Scan for the cell matching the given text and deliver its [X, Y] coordinate at center. 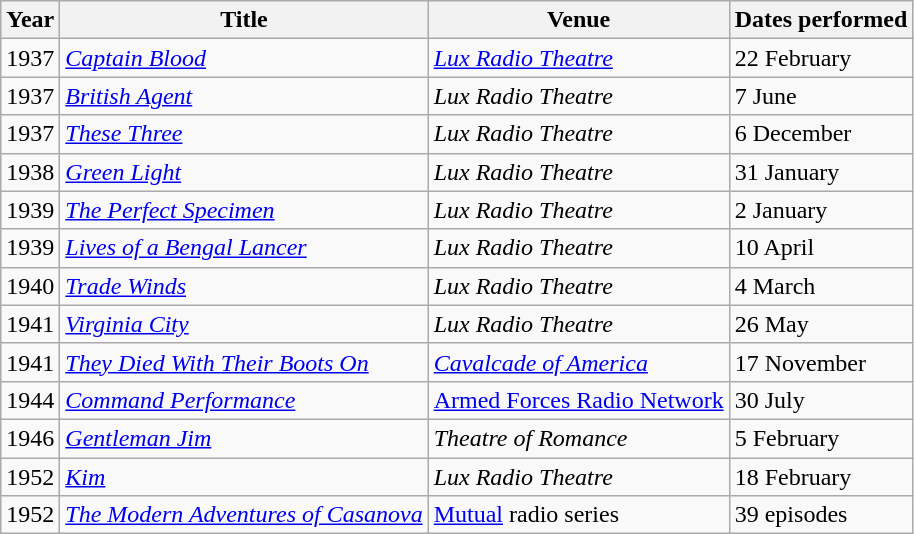
1940 [30, 286]
5 February [821, 438]
Green Light [244, 172]
6 December [821, 134]
Trade Winds [244, 286]
Dates performed [821, 20]
22 February [821, 58]
Year [30, 20]
Kim [244, 477]
The Modern Adventures of Casanova [244, 515]
They Died With Their Boots On [244, 362]
17 November [821, 362]
7 June [821, 96]
Virginia City [244, 324]
18 February [821, 477]
2 January [821, 210]
10 April [821, 248]
1938 [30, 172]
31 January [821, 172]
Theatre of Romance [578, 438]
Gentleman Jim [244, 438]
Armed Forces Radio Network [578, 400]
Venue [578, 20]
Mutual radio series [578, 515]
1946 [30, 438]
Lives of a Bengal Lancer [244, 248]
Command Performance [244, 400]
26 May [821, 324]
Cavalcade of America [578, 362]
The Perfect Specimen [244, 210]
39 episodes [821, 515]
4 March [821, 286]
30 July [821, 400]
1944 [30, 400]
These Three [244, 134]
Title [244, 20]
British Agent [244, 96]
Captain Blood [244, 58]
